Determine the (x, y) coordinate at the center of the cell enclosing the given text.  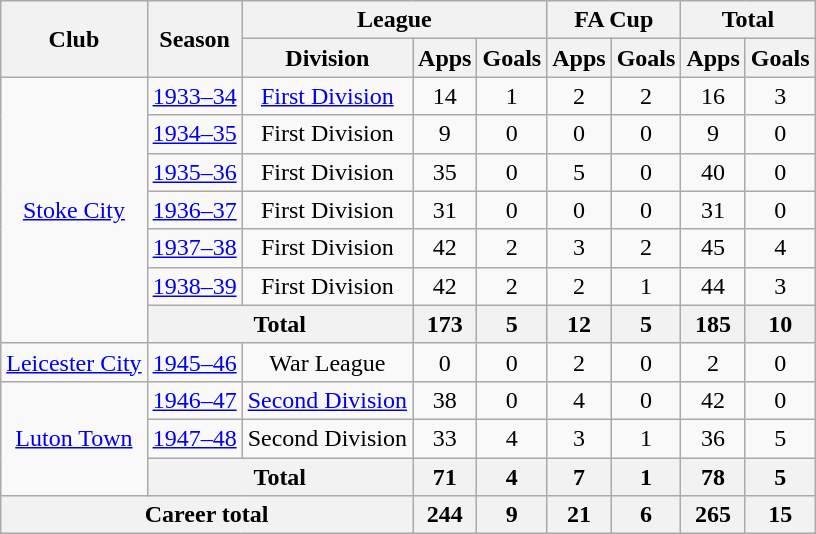
Division (327, 58)
1936–37 (194, 210)
265 (713, 515)
League (394, 20)
Leicester City (74, 362)
FA Cup (614, 20)
173 (445, 324)
1934–35 (194, 134)
Season (194, 39)
1933–34 (194, 96)
12 (579, 324)
Career total (207, 515)
33 (445, 438)
Luton Town (74, 438)
16 (713, 96)
Club (74, 39)
21 (579, 515)
71 (445, 477)
1938–39 (194, 286)
36 (713, 438)
14 (445, 96)
6 (646, 515)
244 (445, 515)
185 (713, 324)
44 (713, 286)
40 (713, 172)
35 (445, 172)
1935–36 (194, 172)
1946–47 (194, 400)
10 (780, 324)
War League (327, 362)
38 (445, 400)
1945–46 (194, 362)
7 (579, 477)
1937–38 (194, 248)
45 (713, 248)
Stoke City (74, 210)
15 (780, 515)
78 (713, 477)
1947–48 (194, 438)
